Identify which cell holds the provided text, then report its (X, Y) central coordinate. 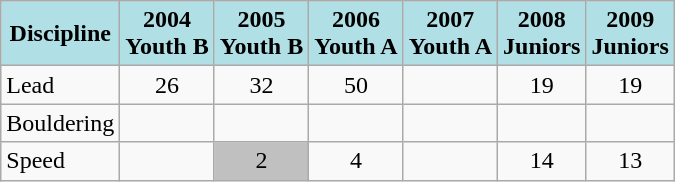
Speed (60, 161)
4 (356, 161)
32 (261, 85)
Bouldering (60, 123)
26 (167, 85)
2008Juniors (542, 34)
13 (630, 161)
2004Youth B (167, 34)
2009Juniors (630, 34)
2 (261, 161)
50 (356, 85)
2007Youth A (450, 34)
Discipline (60, 34)
2005Youth B (261, 34)
14 (542, 161)
2006Youth A (356, 34)
Lead (60, 85)
